Provide the [X, Y] coordinate of the cell's center where the given text is located.  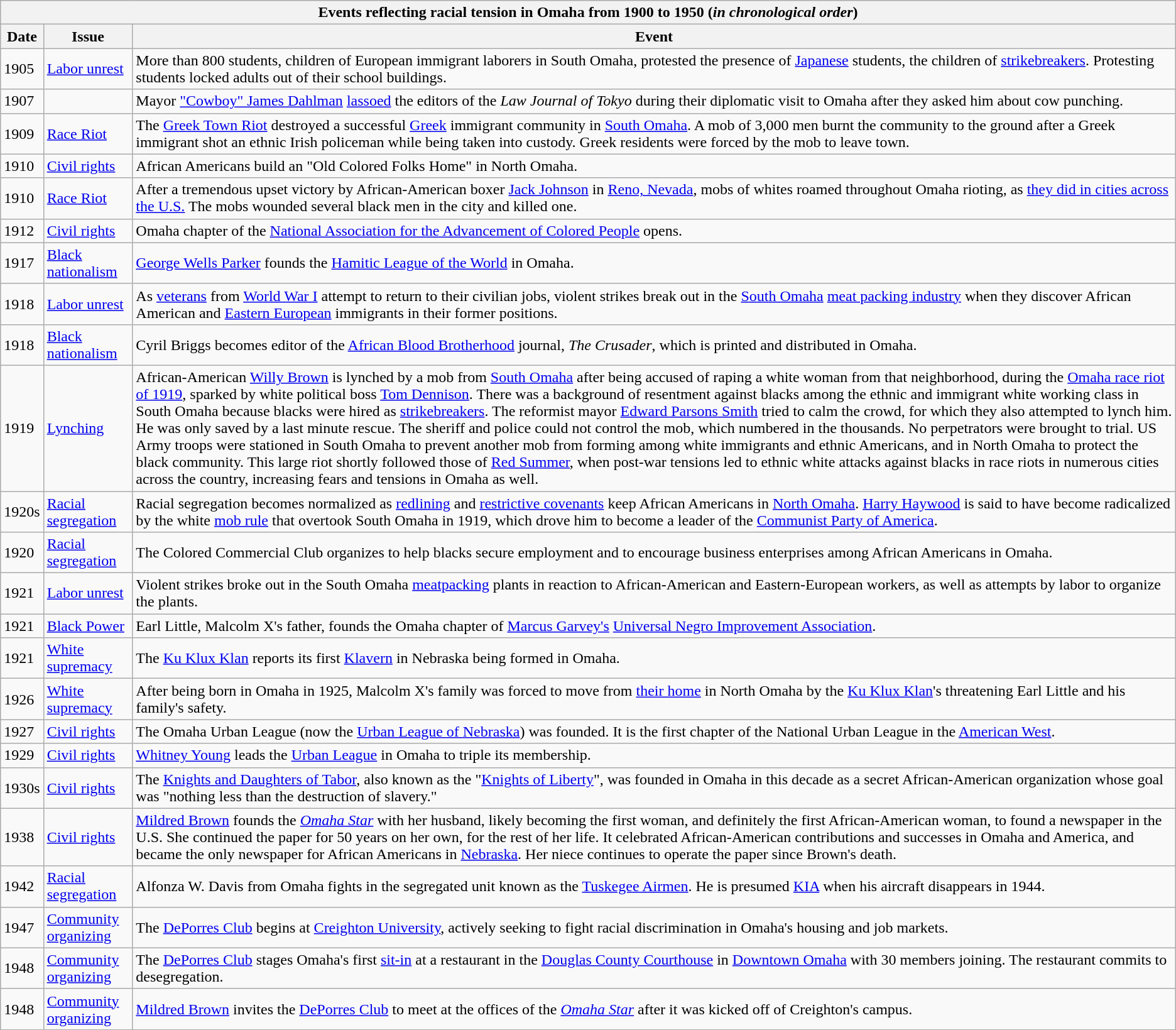
Black Power [88, 626]
1938 [22, 837]
1930s [22, 788]
1926 [22, 699]
Lynching [88, 428]
The Ku Klux Klan reports its first Klavern in Nebraska being formed in Omaha. [654, 659]
1920s [22, 512]
1942 [22, 886]
1912 [22, 231]
1905 [22, 69]
1929 [22, 755]
Events reflecting racial tension in Omaha from 1900 to 1950 (in chronological order) [588, 13]
1917 [22, 263]
Event [654, 36]
1927 [22, 731]
The Omaha Urban League (now the Urban League of Nebraska) was founded. It is the first chapter of the National Urban League in the American West. [654, 731]
1920 [22, 553]
Omaha chapter of the National Association for the Advancement of Colored People opens. [654, 231]
George Wells Parker founds the Hamitic League of the World in Omaha. [654, 263]
1919 [22, 428]
Whitney Young leads the Urban League in Omaha to triple its membership. [654, 755]
Alfonza W. Davis from Omaha fights in the segregated unit known as the Tuskegee Airmen. He is presumed KIA when his aircraft disappears in 1944. [654, 886]
The DePorres Club begins at Creighton University, actively seeking to fight racial discrimination in Omaha's housing and job markets. [654, 928]
Mildred Brown invites the DePorres Club to meet at the offices of the Omaha Star after it was kicked off of Creighton's campus. [654, 1009]
1907 [22, 101]
Cyril Briggs becomes editor of the African Blood Brotherhood journal, The Crusader, which is printed and distributed in Omaha. [654, 344]
Date [22, 36]
Issue [88, 36]
The Colored Commercial Club organizes to help blacks secure employment and to encourage business enterprises among African Americans in Omaha. [654, 553]
1947 [22, 928]
1909 [22, 133]
Earl Little, Malcolm X's father, founds the Omaha chapter of Marcus Garvey's Universal Negro Improvement Association. [654, 626]
African Americans build an "Old Colored Folks Home" in North Omaha. [654, 166]
